Provide the (X, Y) coordinate of the cell's center where the given text is located.  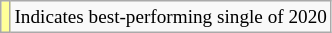
Indicates best-performing single of 2020 (171, 17)
